Capture the cell that displays the provided text and extract its (X, Y) central coordinate. 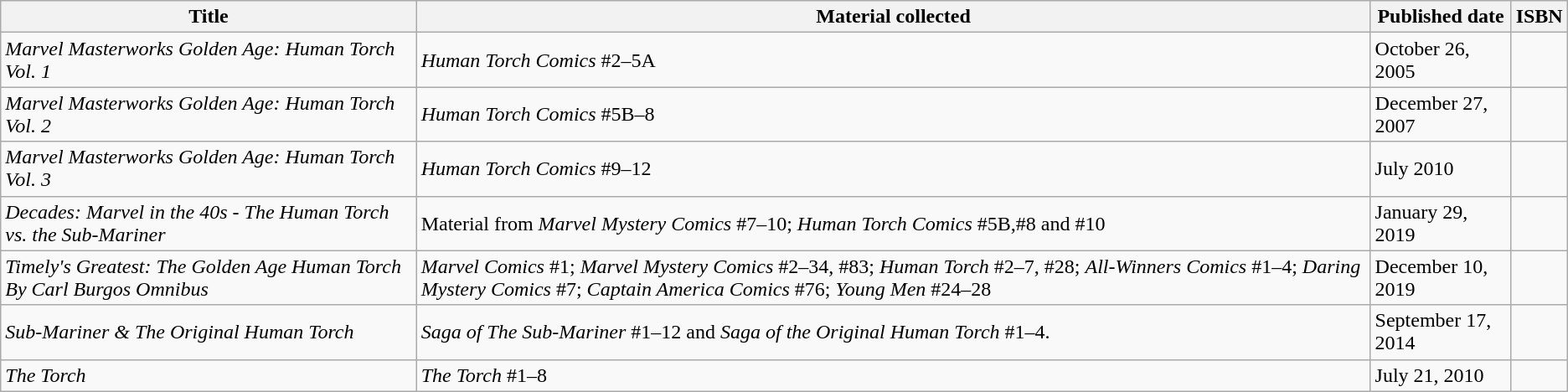
December 10, 2019 (1441, 278)
The Torch #1–8 (893, 375)
Marvel Masterworks Golden Age: Human Torch Vol. 2 (209, 114)
September 17, 2014 (1441, 332)
October 26, 2005 (1441, 60)
Marvel Masterworks Golden Age: Human Torch Vol. 3 (209, 169)
ISBN (1540, 17)
Human Torch Comics #2–5A (893, 60)
Title (209, 17)
July 2010 (1441, 169)
January 29, 2019 (1441, 223)
Sub-Mariner & The Original Human Torch (209, 332)
Human Torch Comics #5B–8 (893, 114)
The Torch (209, 375)
July 21, 2010 (1441, 375)
December 27, 2007 (1441, 114)
Published date (1441, 17)
Material from Marvel Mystery Comics #7–10; Human Torch Comics #5B,#8 and #10 (893, 223)
Material collected (893, 17)
Marvel Masterworks Golden Age: Human Torch Vol. 1 (209, 60)
Decades: Marvel in the 40s - The Human Torch vs. the Sub-Mariner (209, 223)
Timely's Greatest: The Golden Age Human Torch By Carl Burgos Omnibus (209, 278)
Human Torch Comics #9–12 (893, 169)
Saga of The Sub-Mariner #1–12 and Saga of the Original Human Torch #1–4. (893, 332)
